For the text-containing cell, return its midpoint in (X, Y) coordinate format. 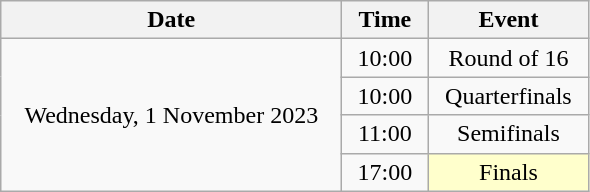
11:00 (385, 134)
Finals (508, 172)
Time (385, 20)
Round of 16 (508, 58)
Wednesday, 1 November 2023 (172, 115)
Quarterfinals (508, 96)
Date (172, 20)
Event (508, 20)
17:00 (385, 172)
Semifinals (508, 134)
